Scan for the cell matching the given text and deliver its [x, y] coordinate at center. 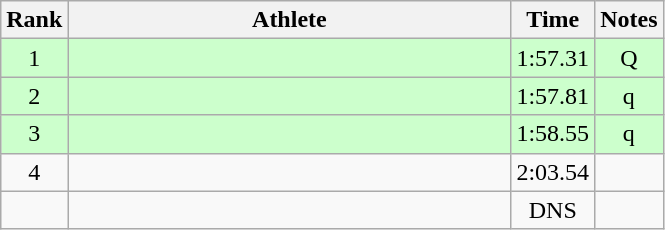
2 [34, 96]
Time [553, 20]
Notes [629, 20]
DNS [553, 210]
Athlete [290, 20]
1:58.55 [553, 134]
1 [34, 58]
3 [34, 134]
Rank [34, 20]
1:57.81 [553, 96]
4 [34, 172]
2:03.54 [553, 172]
1:57.31 [553, 58]
Q [629, 58]
